Provide the (X, Y) coordinate of the cell's center where the given text is located.  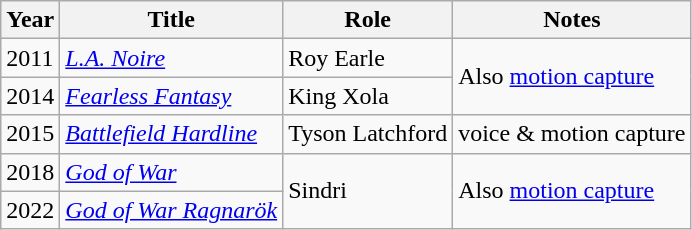
Title (172, 20)
Battlefield Hardline (172, 134)
Year (30, 20)
Role (368, 20)
Tyson Latchford (368, 134)
God of War (172, 172)
2015 (30, 134)
2011 (30, 58)
King Xola (368, 96)
Notes (572, 20)
voice & motion capture (572, 134)
God of War Ragnarök (172, 210)
2022 (30, 210)
2018 (30, 172)
L.A. Noire (172, 58)
Fearless Fantasy (172, 96)
2014 (30, 96)
Sindri (368, 191)
Roy Earle (368, 58)
